Provide the [X, Y] coordinate of the cell's center where the given text is located.  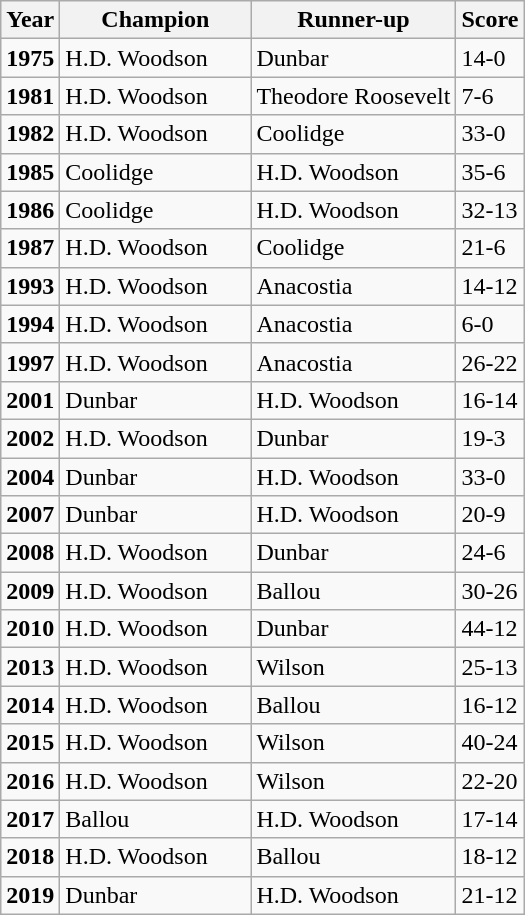
21-12 [490, 895]
2004 [30, 477]
1982 [30, 134]
2013 [30, 667]
21-6 [490, 248]
Score [490, 20]
35-6 [490, 172]
6-0 [490, 324]
2015 [30, 743]
2019 [30, 895]
25-13 [490, 667]
17-14 [490, 819]
2017 [30, 819]
Runner-up [354, 20]
1975 [30, 58]
Theodore Roosevelt [354, 96]
1986 [30, 210]
1981 [30, 96]
24-6 [490, 553]
20-9 [490, 515]
30-26 [490, 591]
16-14 [490, 400]
Year [30, 20]
1997 [30, 362]
2009 [30, 591]
44-12 [490, 629]
40-24 [490, 743]
2002 [30, 438]
22-20 [490, 781]
2018 [30, 857]
32-13 [490, 210]
1985 [30, 172]
2007 [30, 515]
18-12 [490, 857]
7-6 [490, 96]
19-3 [490, 438]
2008 [30, 553]
2001 [30, 400]
2014 [30, 705]
1993 [30, 286]
1994 [30, 324]
14-0 [490, 58]
14-12 [490, 286]
Champion [156, 20]
16-12 [490, 705]
2016 [30, 781]
1987 [30, 248]
2010 [30, 629]
26-22 [490, 362]
